Capture the cell that displays the provided text and extract its (x, y) central coordinate. 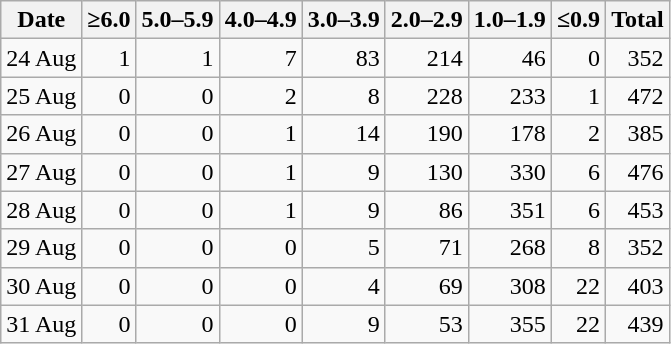
≤0.9 (578, 20)
25 Aug (42, 96)
31 Aug (42, 324)
86 (426, 210)
29 Aug (42, 248)
4 (344, 286)
190 (426, 134)
30 Aug (42, 286)
Date (42, 20)
5.0–5.9 (178, 20)
27 Aug (42, 172)
46 (510, 58)
24 Aug (42, 58)
5 (344, 248)
453 (638, 210)
69 (426, 286)
355 (510, 324)
330 (510, 172)
≥6.0 (109, 20)
2.0–2.9 (426, 20)
351 (510, 210)
233 (510, 96)
53 (426, 324)
3.0–3.9 (344, 20)
26 Aug (42, 134)
83 (344, 58)
308 (510, 286)
476 (638, 172)
403 (638, 286)
71 (426, 248)
28 Aug (42, 210)
214 (426, 58)
385 (638, 134)
439 (638, 324)
268 (510, 248)
14 (344, 134)
4.0–4.9 (260, 20)
472 (638, 96)
7 (260, 58)
Total (638, 20)
178 (510, 134)
1.0–1.9 (510, 20)
228 (426, 96)
130 (426, 172)
